Determine the [x, y] coordinate at the center of the cell enclosing the given text.  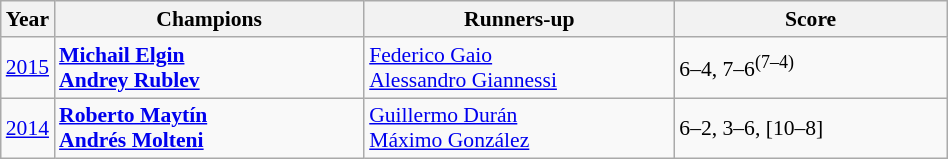
Federico Gaio Alessandro Giannessi [519, 68]
6–4, 7–6(7–4) [810, 68]
Roberto Maytín Andrés Molteni [209, 128]
2014 [28, 128]
Champions [209, 19]
2015 [28, 68]
6–2, 3–6, [10–8] [810, 128]
Michail Elgin Andrey Rublev [209, 68]
Runners-up [519, 19]
Year [28, 19]
Score [810, 19]
Guillermo Durán Máximo González [519, 128]
